Extract the [X, Y] coordinate from the center of the cell holding the provided text.  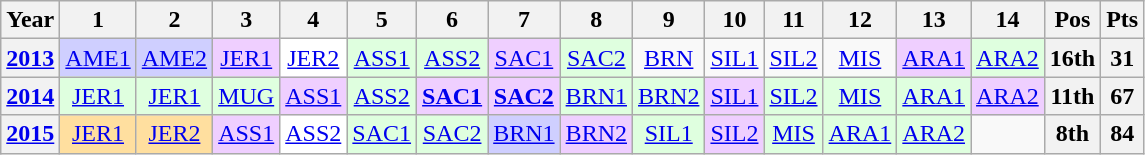
2 [174, 20]
14 [1008, 20]
67 [1122, 96]
1 [98, 20]
Pos [1072, 20]
2015 [30, 134]
Year [30, 20]
11 [794, 20]
31 [1122, 58]
16th [1072, 58]
4 [314, 20]
12 [860, 20]
10 [734, 20]
AME2 [174, 58]
8th [1072, 134]
AME1 [98, 58]
3 [246, 20]
11th [1072, 96]
84 [1122, 134]
8 [596, 20]
MUG [246, 96]
2013 [30, 58]
9 [669, 20]
Pts [1122, 20]
6 [452, 20]
BRN [669, 58]
2014 [30, 96]
13 [934, 20]
5 [382, 20]
7 [524, 20]
